Detect which cell encompasses the target text, then output its (X, Y) center coordinate. 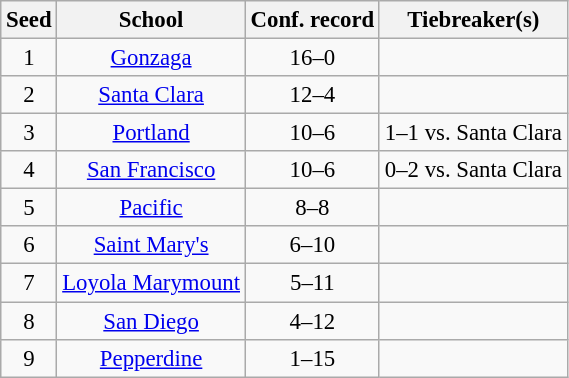
9 (29, 358)
Santa Clara (151, 95)
Seed (29, 20)
Tiebreaker(s) (473, 20)
1 (29, 58)
Conf. record (312, 20)
Gonzaga (151, 58)
2 (29, 95)
School (151, 20)
Pepperdine (151, 358)
6 (29, 245)
3 (29, 133)
Pacific (151, 208)
4–12 (312, 321)
4 (29, 170)
1–1 vs. Santa Clara (473, 133)
Portland (151, 133)
0–2 vs. Santa Clara (473, 170)
8–8 (312, 208)
Saint Mary's (151, 245)
San Diego (151, 321)
7 (29, 283)
5–11 (312, 283)
San Francisco (151, 170)
5 (29, 208)
Loyola Marymount (151, 283)
6–10 (312, 245)
12–4 (312, 95)
1–15 (312, 358)
16–0 (312, 58)
8 (29, 321)
